Find where the given text appears and provide that cell's center as (X, Y) coordinate. 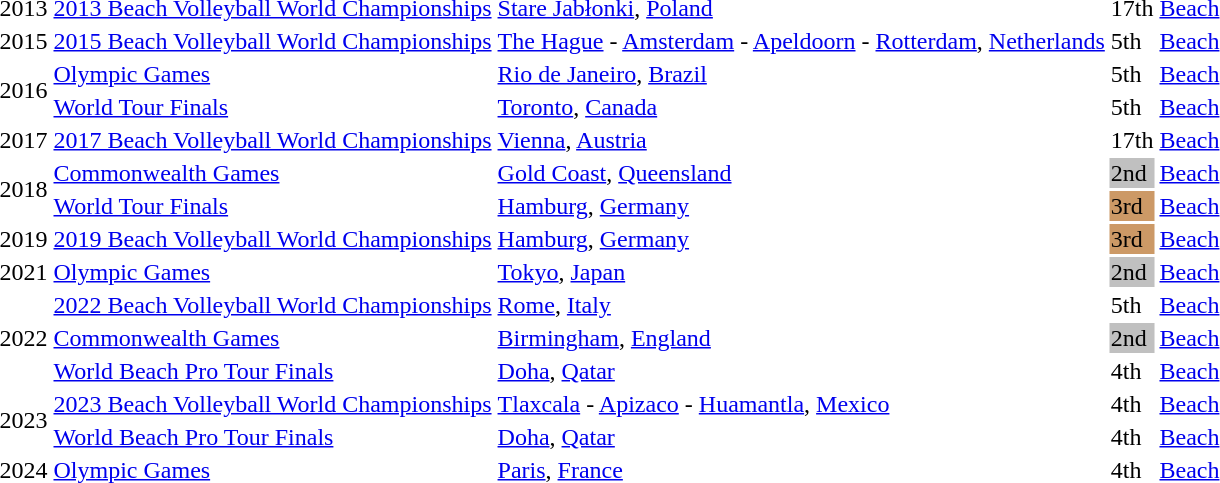
Tokyo, Japan (801, 272)
2019 Beach Volleyball World Championships (272, 239)
Vienna, Austria (801, 140)
Rome, Italy (801, 305)
Tlaxcala - Apizaco - Huamantla, Mexico (801, 404)
Birmingham, England (801, 338)
2017 Beach Volleyball World Championships (272, 140)
2015 Beach Volleyball World Championships (272, 41)
The Hague - Amsterdam - Apeldoorn - Rotterdam, Netherlands (801, 41)
2023 Beach Volleyball World Championships (272, 404)
Toronto, Canada (801, 107)
17th (1132, 140)
Gold Coast, Queensland (801, 173)
Rio de Janeiro, Brazil (801, 74)
2022 Beach Volleyball World Championships (272, 305)
